Return the [x, y] coordinate for the center point of the cell that contains the specified text.  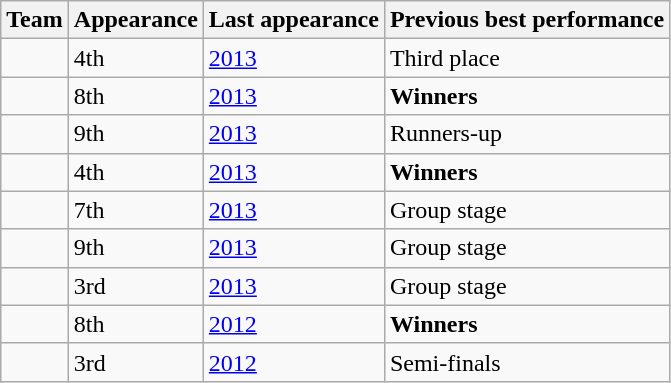
Previous best performance [526, 20]
Semi-finals [526, 362]
Appearance [136, 20]
Runners-up [526, 134]
Third place [526, 58]
Team [35, 20]
Last appearance [294, 20]
7th [136, 210]
